Detect which cell encompasses the target text, then output its (x, y) center coordinate. 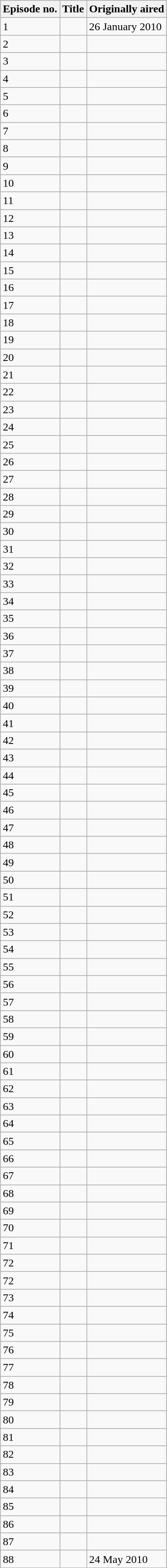
31 (30, 549)
81 (30, 1437)
76 (30, 1350)
21 (30, 375)
71 (30, 1245)
16 (30, 288)
84 (30, 1489)
77 (30, 1368)
46 (30, 810)
18 (30, 323)
87 (30, 1541)
13 (30, 236)
68 (30, 1193)
23 (30, 410)
27 (30, 479)
49 (30, 862)
74 (30, 1315)
59 (30, 1036)
48 (30, 845)
61 (30, 1072)
32 (30, 566)
33 (30, 584)
88 (30, 1559)
40 (30, 706)
45 (30, 793)
82 (30, 1455)
26 January 2010 (126, 27)
17 (30, 305)
41 (30, 723)
35 (30, 619)
43 (30, 758)
55 (30, 967)
60 (30, 1054)
12 (30, 218)
26 (30, 462)
11 (30, 200)
2 (30, 44)
44 (30, 776)
63 (30, 1106)
6 (30, 113)
1 (30, 27)
38 (30, 671)
15 (30, 270)
42 (30, 740)
78 (30, 1385)
8 (30, 148)
10 (30, 183)
22 (30, 392)
37 (30, 653)
28 (30, 496)
70 (30, 1228)
80 (30, 1420)
39 (30, 688)
25 (30, 444)
79 (30, 1402)
86 (30, 1524)
3 (30, 61)
67 (30, 1176)
66 (30, 1158)
56 (30, 984)
73 (30, 1298)
30 (30, 532)
14 (30, 253)
50 (30, 880)
51 (30, 897)
24 May 2010 (126, 1559)
52 (30, 915)
85 (30, 1507)
4 (30, 79)
Episode no. (30, 9)
29 (30, 514)
9 (30, 166)
Originally aired (126, 9)
62 (30, 1089)
19 (30, 340)
Title (73, 9)
57 (30, 1002)
7 (30, 131)
65 (30, 1141)
24 (30, 427)
53 (30, 932)
36 (30, 636)
54 (30, 949)
47 (30, 828)
20 (30, 357)
34 (30, 601)
69 (30, 1211)
75 (30, 1333)
5 (30, 96)
83 (30, 1472)
64 (30, 1124)
58 (30, 1019)
